Pinpoint the cell where the given text exists, returning its (x, y) midpoint coordinate. 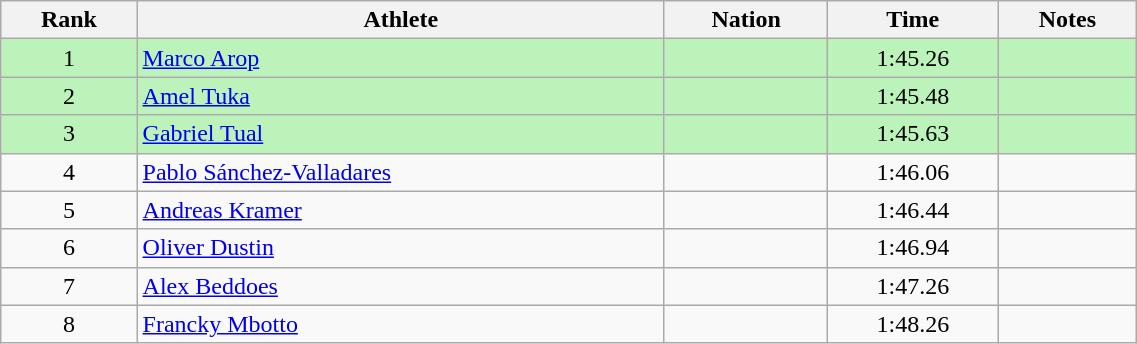
2 (69, 96)
Oliver Dustin (400, 248)
1:46.06 (913, 172)
1:47.26 (913, 286)
7 (69, 286)
1:45.26 (913, 58)
Alex Beddoes (400, 286)
1:45.48 (913, 96)
Notes (1068, 20)
1 (69, 58)
4 (69, 172)
Marco Arop (400, 58)
3 (69, 134)
1:45.63 (913, 134)
Rank (69, 20)
5 (69, 210)
1:46.44 (913, 210)
Athlete (400, 20)
6 (69, 248)
1:46.94 (913, 248)
8 (69, 324)
1:48.26 (913, 324)
Gabriel Tual (400, 134)
Francky Mbotto (400, 324)
Andreas Kramer (400, 210)
Time (913, 20)
Amel Tuka (400, 96)
Nation (746, 20)
Pablo Sánchez-Valladares (400, 172)
